Return [X, Y] of the center of cell containing provided text 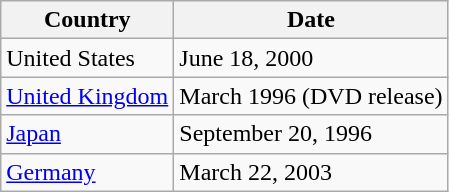
March 22, 2003 [311, 172]
June 18, 2000 [311, 58]
March 1996 (DVD release) [311, 96]
Country [88, 20]
United Kingdom [88, 96]
September 20, 1996 [311, 134]
Germany [88, 172]
Date [311, 20]
United States [88, 58]
Japan [88, 134]
